Determine the [x, y] coordinate at the center of the cell enclosing the given text.  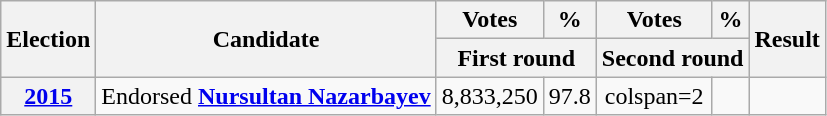
colspan=2 [654, 96]
Result [787, 39]
2015 [48, 96]
97.8 [570, 96]
8,833,250 [490, 96]
Election [48, 39]
Candidate [266, 39]
Second round [672, 58]
First round [516, 58]
Endorsed Nursultan Nazarbayev [266, 96]
